Extract the [X, Y] coordinate from the center of the cell holding the provided text.  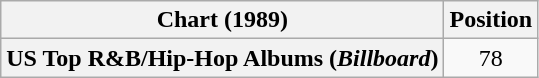
78 [491, 58]
Chart (1989) [222, 20]
Position [491, 20]
US Top R&B/Hip-Hop Albums (Billboard) [222, 58]
